For the text-containing cell, return its midpoint in [X, Y] coordinate format. 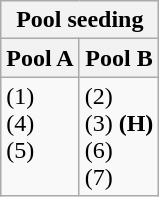
(2) (3) (H) (6) (7) [119, 136]
Pool seeding [80, 20]
Pool B [119, 58]
(1) (4) (5) [40, 136]
Pool A [40, 58]
